Determine the [x, y] coordinate at the center of the cell enclosing the given text.  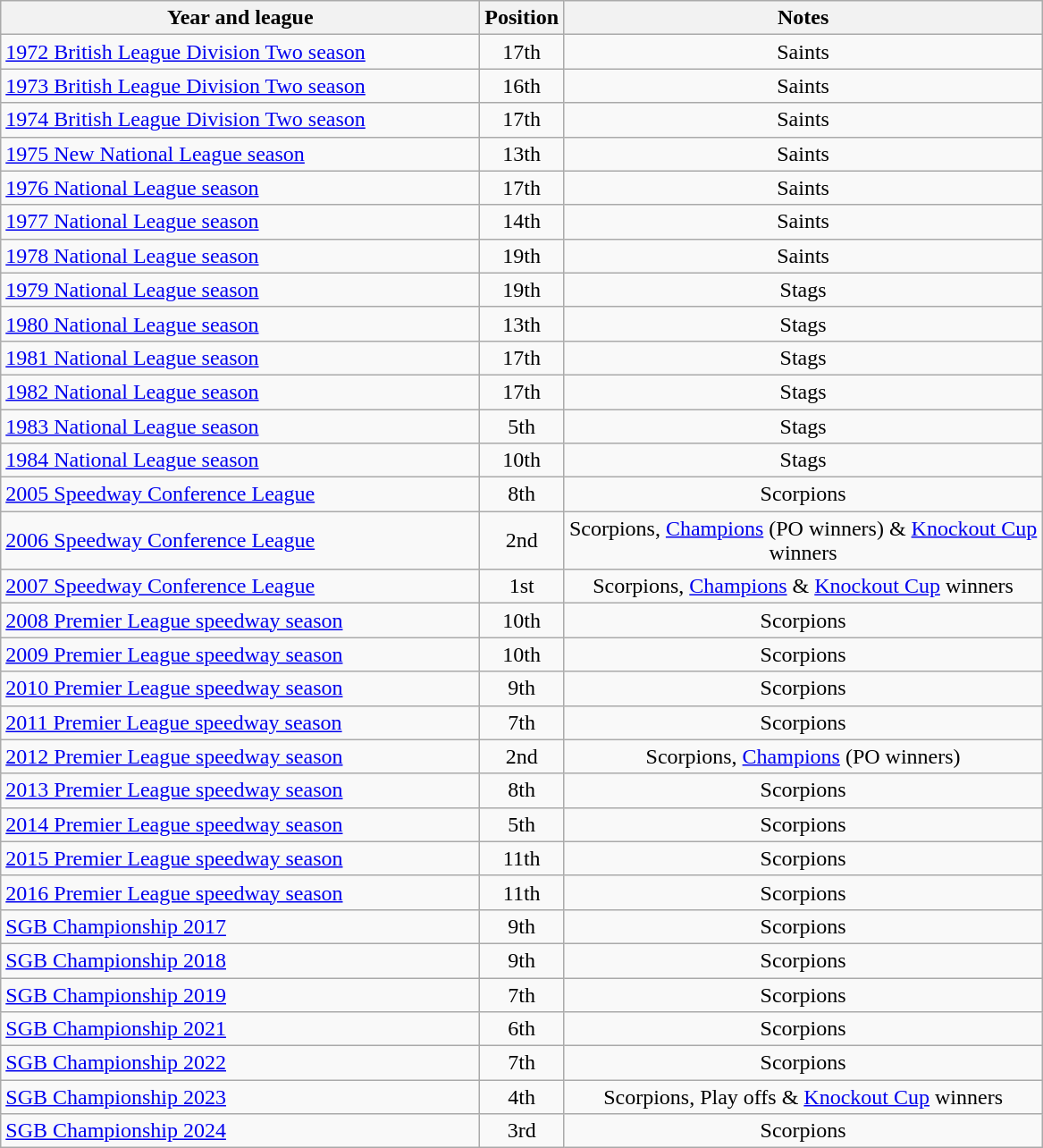
Scorpions, Champions (PO winners) & Knockout Cup winners [803, 540]
1975 New National League season [240, 154]
4th [522, 1097]
1977 National League season [240, 222]
1st [522, 587]
2012 Premier League speedway season [240, 756]
2009 Premier League speedway season [240, 654]
1974 British League Division Two season [240, 120]
6th [522, 1029]
2014 Premier League speedway season [240, 824]
SGB Championship 2022 [240, 1063]
2007 Speedway Conference League [240, 587]
2013 Premier League speedway season [240, 790]
1978 National League season [240, 256]
2016 Premier League speedway season [240, 892]
SGB Championship 2019 [240, 995]
1983 National League season [240, 426]
SGB Championship 2023 [240, 1097]
SGB Championship 2024 [240, 1131]
16th [522, 86]
1981 National League season [240, 358]
1973 British League Division Two season [240, 86]
Scorpions, Play offs & Knockout Cup winners [803, 1097]
Scorpions, Champions & Knockout Cup winners [803, 587]
2011 Premier League speedway season [240, 722]
2008 Premier League speedway season [240, 620]
2005 Speedway Conference League [240, 494]
2015 Premier League speedway season [240, 858]
1979 National League season [240, 290]
SGB Championship 2018 [240, 960]
1982 National League season [240, 392]
1976 National League season [240, 188]
3rd [522, 1131]
14th [522, 222]
1972 British League Division Two season [240, 52]
1980 National League season [240, 324]
Scorpions, Champions (PO winners) [803, 756]
2010 Premier League speedway season [240, 688]
2006 Speedway Conference League [240, 540]
Position [522, 18]
1984 National League season [240, 460]
SGB Championship 2021 [240, 1029]
Year and league [240, 18]
Notes [803, 18]
SGB Championship 2017 [240, 926]
